Detect which cell encompasses the target text, then output its [x, y] center coordinate. 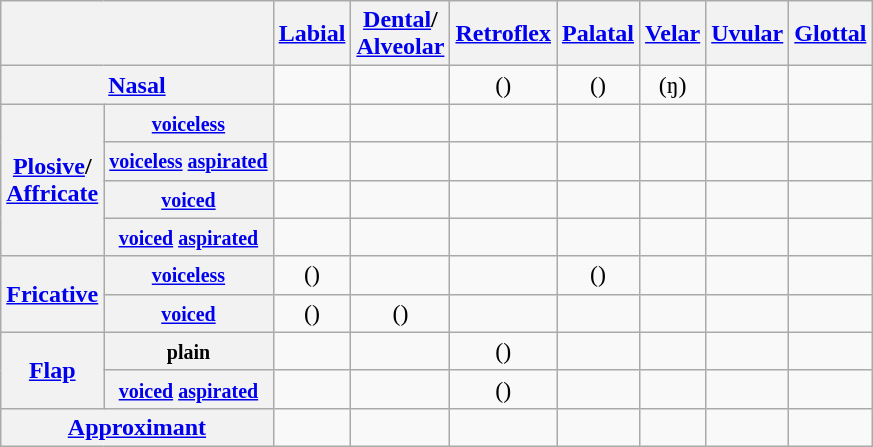
(ŋ) [673, 85]
plain [188, 351]
Glottal [830, 34]
Plosive/Affricate [52, 180]
Flap [52, 370]
Approximant [137, 427]
Labial [312, 34]
Uvular [748, 34]
Nasal [137, 85]
Fricative [52, 294]
Dental/Alveolar [400, 34]
voiceless aspirated [188, 161]
Velar [673, 34]
Retroflex [504, 34]
Palatal [598, 34]
